Detect which cell encompasses the target text, then output its [X, Y] center coordinate. 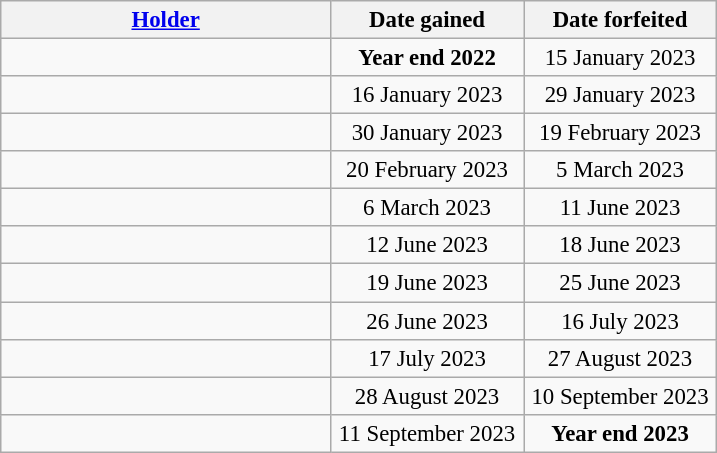
18 June 2023 [620, 245]
19 February 2023 [620, 133]
30 January 2023 [428, 133]
19 June 2023 [428, 283]
27 August 2023 [620, 358]
25 June 2023 [620, 283]
17 July 2023 [428, 358]
Date forfeited [620, 20]
16 July 2023 [620, 321]
Holder [166, 20]
10 September 2023 [620, 396]
11 June 2023 [620, 208]
Year end 2023 [620, 433]
26 June 2023 [428, 321]
5 March 2023 [620, 170]
15 January 2023 [620, 58]
16 January 2023 [428, 95]
12 June 2023 [428, 245]
Year end 2022 [428, 58]
11 September 2023 [428, 433]
6 March 2023 [428, 208]
Date gained [428, 20]
28 August 2023 [428, 396]
20 February 2023 [428, 170]
29 January 2023 [620, 95]
